Find where the given text appears and provide that cell's center as [x, y] coordinate. 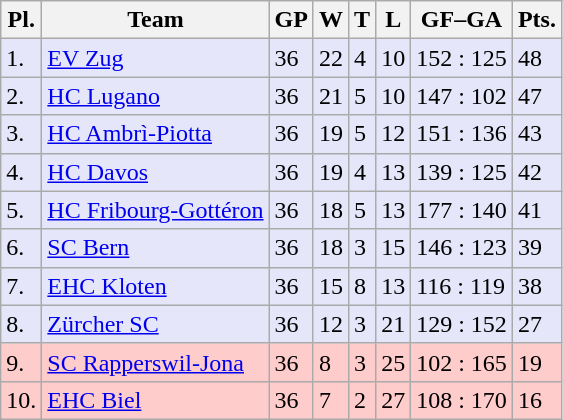
102 : 165 [462, 362]
EV Zug [156, 58]
38 [536, 286]
6. [22, 248]
EHC Kloten [156, 286]
2 [362, 400]
25 [394, 362]
139 : 125 [462, 172]
8. [22, 324]
152 : 125 [462, 58]
147 : 102 [462, 96]
Team [156, 20]
W [330, 20]
129 : 152 [462, 324]
2. [22, 96]
146 : 123 [462, 248]
42 [536, 172]
7 [330, 400]
SC Rapperswil-Jona [156, 362]
GF–GA [462, 20]
EHC Biel [156, 400]
5. [22, 210]
HC Davos [156, 172]
47 [536, 96]
7. [22, 286]
3. [22, 134]
Pts. [536, 20]
177 : 140 [462, 210]
16 [536, 400]
T [362, 20]
48 [536, 58]
151 : 136 [462, 134]
HC Ambrì-Piotta [156, 134]
1. [22, 58]
L [394, 20]
108 : 170 [462, 400]
116 : 119 [462, 286]
HC Lugano [156, 96]
43 [536, 134]
39 [536, 248]
10. [22, 400]
GP [291, 20]
SC Bern [156, 248]
4. [22, 172]
22 [330, 58]
HC Fribourg-Gottéron [156, 210]
41 [536, 210]
Pl. [22, 20]
Zürcher SC [156, 324]
9. [22, 362]
